Return (X, Y) of the center of cell containing provided text 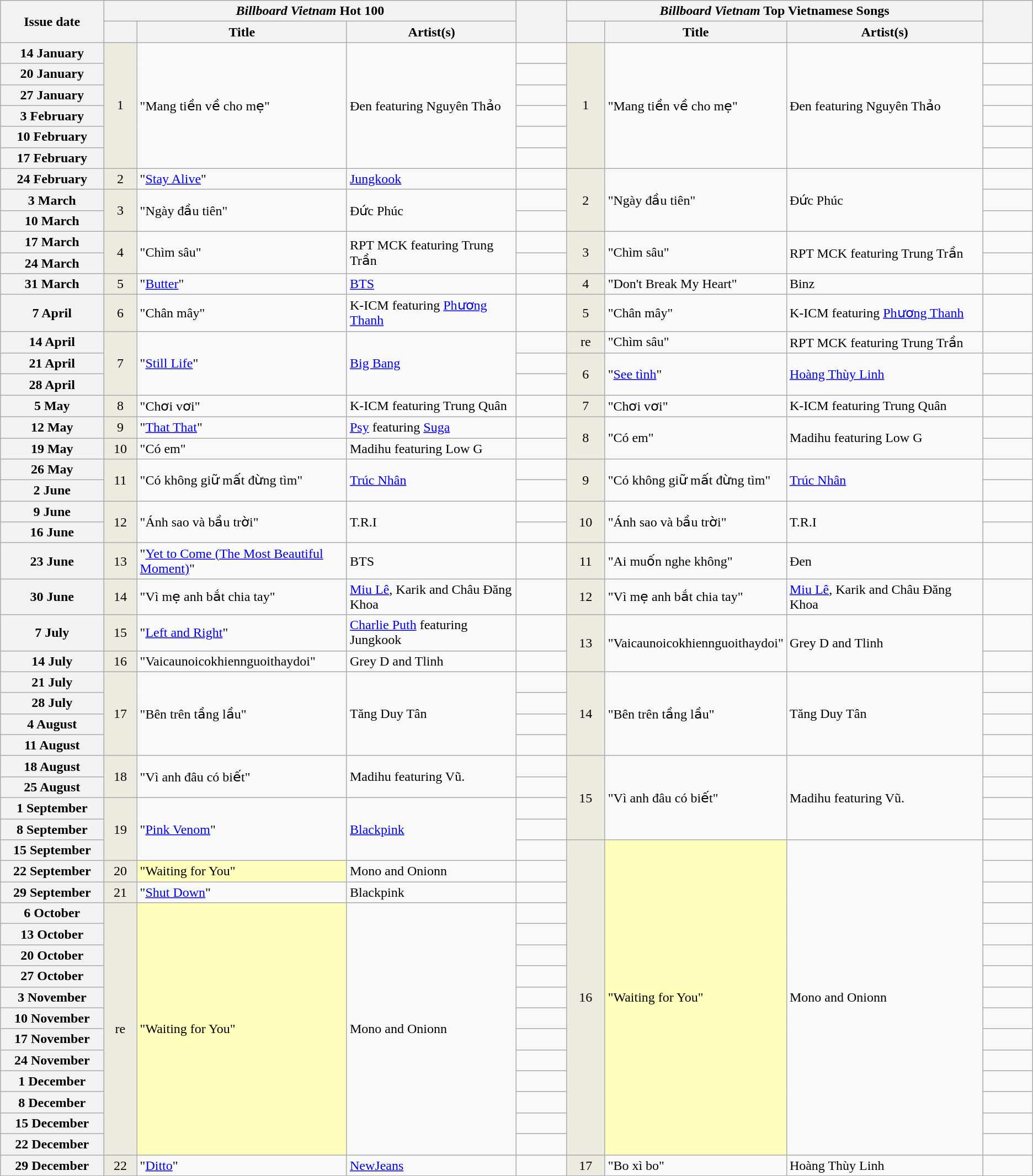
18 (120, 776)
8 September (52, 829)
"Still Life" (242, 363)
21 (120, 892)
20 January (52, 74)
"Ai muốn nghe không" (695, 561)
NewJeans (432, 1165)
14 July (52, 661)
Đen (884, 561)
17 February (52, 158)
"Shut Down" (242, 892)
17 November (52, 1039)
14 January (52, 53)
Binz (884, 284)
27 January (52, 95)
16 June (52, 533)
7 July (52, 632)
29 December (52, 1165)
24 November (52, 1060)
19 May (52, 449)
"Bo xì bo" (695, 1165)
Charlie Puth featuring Jungkook (432, 632)
25 August (52, 787)
18 August (52, 766)
31 March (52, 284)
1 September (52, 808)
Billboard Vietnam Hot 100 (310, 11)
15 September (52, 850)
Psy featuring Suga (432, 427)
13 October (52, 934)
1 December (52, 1081)
"Left and Right" (242, 632)
10 March (52, 221)
7 April (52, 313)
"Ditto" (242, 1165)
29 September (52, 892)
6 October (52, 913)
"See tình" (695, 374)
"Pink Venom" (242, 829)
19 (120, 829)
28 April (52, 385)
Jungkook (432, 179)
3 November (52, 997)
"That That" (242, 427)
23 June (52, 561)
Billboard Vietnam Top Vietnamese Songs (774, 11)
3 February (52, 116)
21 April (52, 364)
30 June (52, 597)
10 February (52, 137)
"Don't Break My Heart" (695, 284)
3 March (52, 200)
20 October (52, 955)
12 May (52, 427)
11 August (52, 745)
24 March (52, 263)
27 October (52, 976)
"Yet to Come (The Most Beautiful Moment)" (242, 561)
5 May (52, 406)
17 March (52, 242)
8 December (52, 1102)
20 (120, 871)
22 September (52, 871)
10 November (52, 1018)
4 August (52, 724)
15 December (52, 1123)
28 July (52, 703)
"Stay Alive" (242, 179)
Big Bang (432, 363)
"Butter" (242, 284)
26 May (52, 470)
2 June (52, 491)
22 (120, 1165)
22 December (52, 1144)
9 June (52, 512)
Issue date (52, 22)
14 April (52, 342)
24 February (52, 179)
21 July (52, 682)
